Detect which cell encompasses the target text, then output its (X, Y) center coordinate. 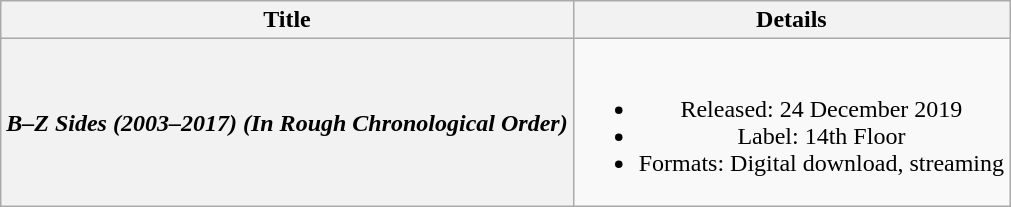
Released: 24 December 2019Label: 14th FloorFormats: Digital download, streaming (791, 122)
B–Z Sides (2003–2017) (In Rough Chronological Order) (287, 122)
Details (791, 20)
Title (287, 20)
